From the cell containing the given text, extract its center point as (X, Y) coordinate. 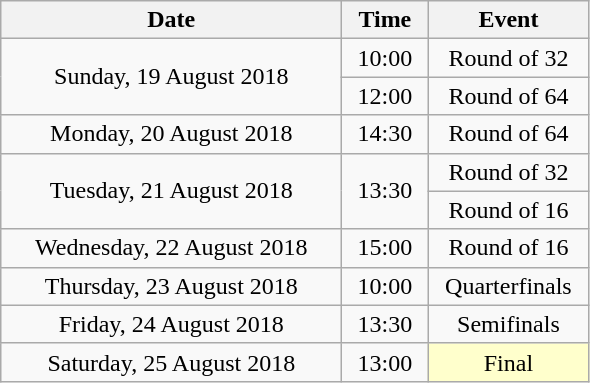
Monday, 20 August 2018 (172, 134)
Wednesday, 22 August 2018 (172, 248)
13:00 (385, 362)
Friday, 24 August 2018 (172, 324)
Time (385, 20)
Date (172, 20)
14:30 (385, 134)
Saturday, 25 August 2018 (172, 362)
Final (508, 362)
Quarterfinals (508, 286)
Sunday, 19 August 2018 (172, 77)
Tuesday, 21 August 2018 (172, 191)
12:00 (385, 96)
Event (508, 20)
15:00 (385, 248)
Thursday, 23 August 2018 (172, 286)
Semifinals (508, 324)
